Provide the (X, Y) coordinate of the cell's center where the given text is located.  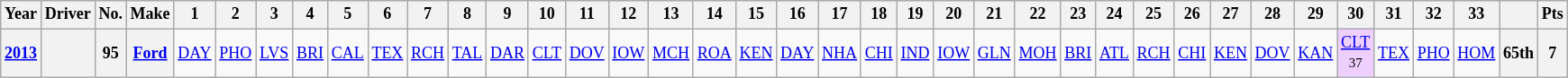
9 (508, 14)
21 (994, 14)
95 (110, 53)
HOM (1476, 53)
2 (236, 14)
No. (110, 14)
Make (150, 14)
CLT (546, 53)
GLN (994, 53)
TAL (467, 53)
Pts (1552, 14)
10 (546, 14)
29 (1316, 14)
LVS (274, 53)
23 (1078, 14)
16 (798, 14)
18 (879, 14)
ROA (714, 53)
NHA (840, 53)
20 (953, 14)
11 (587, 14)
1 (195, 14)
Ford (150, 53)
14 (714, 14)
CAL (348, 53)
30 (1355, 14)
3 (274, 14)
65th (1519, 53)
33 (1476, 14)
12 (629, 14)
32 (1433, 14)
IND (916, 53)
Year (22, 14)
15 (756, 14)
4 (310, 14)
ATL (1115, 53)
13 (671, 14)
19 (916, 14)
KAN (1316, 53)
28 (1272, 14)
26 (1192, 14)
22 (1038, 14)
8 (467, 14)
DAR (508, 53)
6 (387, 14)
CLT37 (1355, 53)
MCH (671, 53)
25 (1153, 14)
27 (1231, 14)
MOH (1038, 53)
Driver (68, 14)
17 (840, 14)
2013 (22, 53)
5 (348, 14)
24 (1115, 14)
31 (1394, 14)
